Output the [X, Y] coordinate of the center of the cell containing the given text.  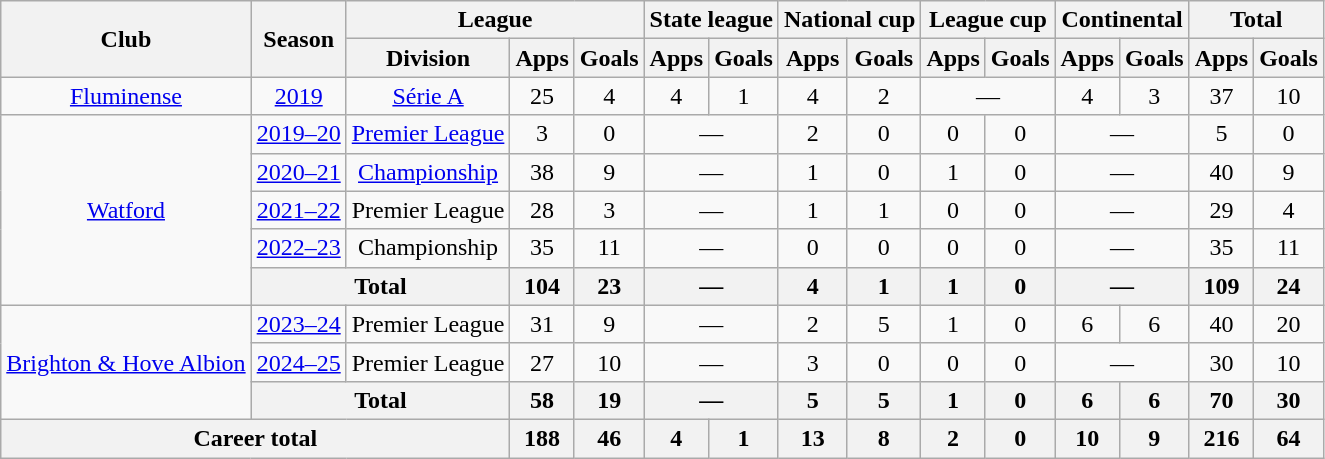
Continental [1122, 20]
19 [609, 400]
24 [1289, 286]
2024–25 [298, 362]
2021–22 [298, 210]
Brighton & Hove Albion [126, 362]
216 [1221, 438]
109 [1221, 286]
Fluminense [126, 96]
National cup [849, 20]
38 [542, 172]
2019–20 [298, 134]
27 [542, 362]
20 [1289, 324]
29 [1221, 210]
2023–24 [298, 324]
13 [812, 438]
2022–23 [298, 248]
League [495, 20]
2019 [298, 96]
Division [428, 58]
Série A [428, 96]
46 [609, 438]
25 [542, 96]
28 [542, 210]
23 [609, 286]
31 [542, 324]
League cup [988, 20]
37 [1221, 96]
Club [126, 39]
Season [298, 39]
188 [542, 438]
64 [1289, 438]
Career total [256, 438]
State league [711, 20]
Watford [126, 210]
58 [542, 400]
2020–21 [298, 172]
104 [542, 286]
70 [1221, 400]
8 [884, 438]
